Return (x, y) of the center of cell containing provided text 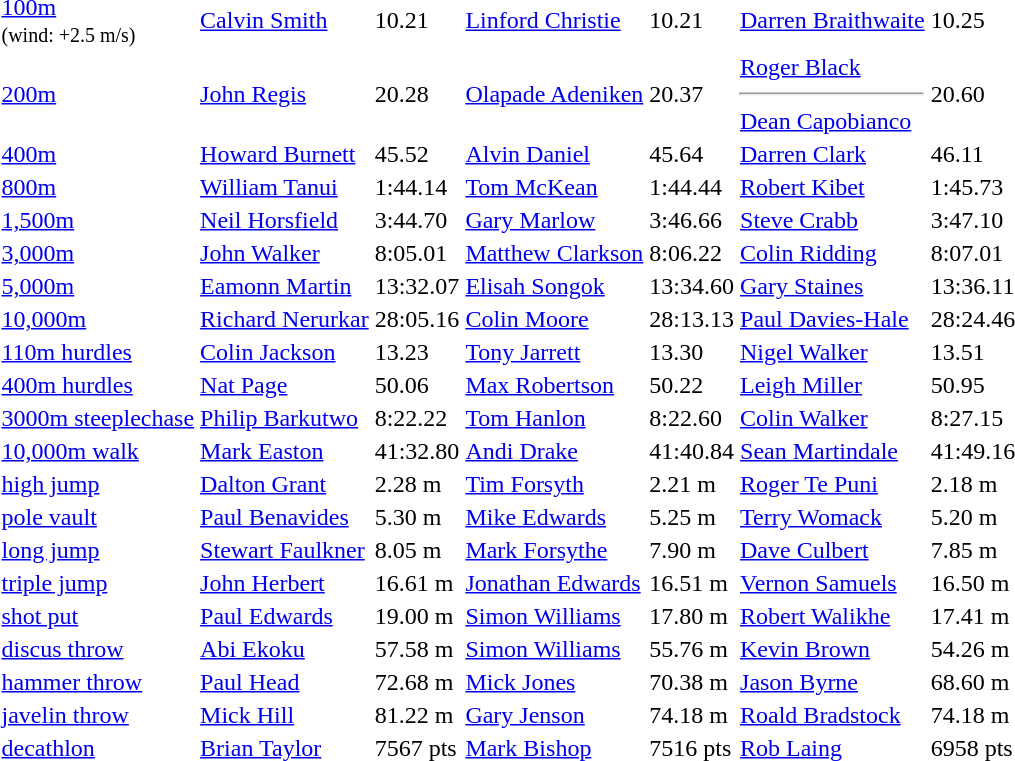
70.38 m (692, 682)
Abi Ekoku (285, 649)
Mark Forsythe (554, 550)
Vernon Samuels (833, 583)
Robert Walikhe (833, 616)
8:22.22 (417, 418)
Olapade Adeniken (554, 94)
William Tanui (285, 187)
1:44.14 (417, 187)
Leigh Miller (833, 385)
3:46.66 (692, 220)
41:32.80 (417, 451)
Nat Page (285, 385)
81.22 m (417, 715)
Terry Womack (833, 517)
Jason Byrne (833, 682)
50.22 (692, 385)
discus throw (98, 649)
Paul Davies-Hale (833, 319)
19.00 m (417, 616)
Gary Jenson (554, 715)
Roger Black Dean Capobianco (833, 94)
Mark Easton (285, 451)
Gary Marlow (554, 220)
Tim Forsyth (554, 484)
Andi Drake (554, 451)
Tom McKean (554, 187)
Darren Clark (833, 154)
72.68 m (417, 682)
Colin Moore (554, 319)
13:34.60 (692, 286)
28:05.16 (417, 319)
triple jump (98, 583)
Roger Te Puni (833, 484)
Max Robertson (554, 385)
50.06 (417, 385)
Kevin Brown (833, 649)
8:05.01 (417, 253)
400m hurdles (98, 385)
Philip Barkutwo (285, 418)
javelin throw (98, 715)
Paul Head (285, 682)
Colin Jackson (285, 352)
1,500m (98, 220)
Howard Burnett (285, 154)
Colin Ridding (833, 253)
45.52 (417, 154)
7.90 m (692, 550)
28:13.13 (692, 319)
16.61 m (417, 583)
400m (98, 154)
10,000m (98, 319)
Dave Culbert (833, 550)
Alvin Daniel (554, 154)
Mick Jones (554, 682)
Colin Walker (833, 418)
Eamonn Martin (285, 286)
74.18 m (692, 715)
shot put (98, 616)
Mick Hill (285, 715)
55.76 m (692, 649)
Jonathan Edwards (554, 583)
Roald Bradstock (833, 715)
John Herbert (285, 583)
8:06.22 (692, 253)
pole vault (98, 517)
Gary Staines (833, 286)
20.37 (692, 94)
800m (98, 187)
41:40.84 (692, 451)
8:22.60 (692, 418)
5.25 m (692, 517)
5.30 m (417, 517)
high jump (98, 484)
Mike Edwards (554, 517)
Neil Horsfield (285, 220)
13:32.07 (417, 286)
John Walker (285, 253)
2.28 m (417, 484)
John Regis (285, 94)
3000m steeplechase (98, 418)
Steve Crabb (833, 220)
5,000m (98, 286)
110m hurdles (98, 352)
Matthew Clarkson (554, 253)
8.05 m (417, 550)
3:44.70 (417, 220)
13.23 (417, 352)
2.21 m (692, 484)
3,000m (98, 253)
10,000m walk (98, 451)
Richard Nerurkar (285, 319)
Sean Martindale (833, 451)
13.30 (692, 352)
1:44.44 (692, 187)
long jump (98, 550)
200m (98, 94)
45.64 (692, 154)
Nigel Walker (833, 352)
20.28 (417, 94)
17.80 m (692, 616)
Elisah Songok (554, 286)
Tom Hanlon (554, 418)
16.51 m (692, 583)
hammer throw (98, 682)
Stewart Faulkner (285, 550)
Paul Edwards (285, 616)
Robert Kibet (833, 187)
57.58 m (417, 649)
Paul Benavides (285, 517)
Tony Jarrett (554, 352)
Dalton Grant (285, 484)
